Search for the cell housing the specified text and yield its (X, Y) center coordinate. 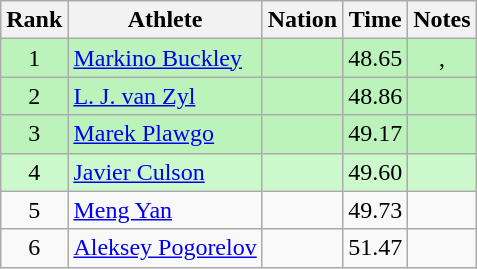
Notes (442, 20)
1 (34, 58)
49.73 (376, 210)
51.47 (376, 248)
Markino Buckley (165, 58)
Time (376, 20)
Athlete (165, 20)
Aleksey Pogorelov (165, 248)
Meng Yan (165, 210)
49.17 (376, 134)
48.86 (376, 96)
3 (34, 134)
Rank (34, 20)
Nation (302, 20)
Marek Plawgo (165, 134)
2 (34, 96)
Javier Culson (165, 172)
5 (34, 210)
L. J. van Zyl (165, 96)
48.65 (376, 58)
4 (34, 172)
49.60 (376, 172)
6 (34, 248)
, (442, 58)
